Extract the (x, y) coordinate from the center of the cell holding the provided text.  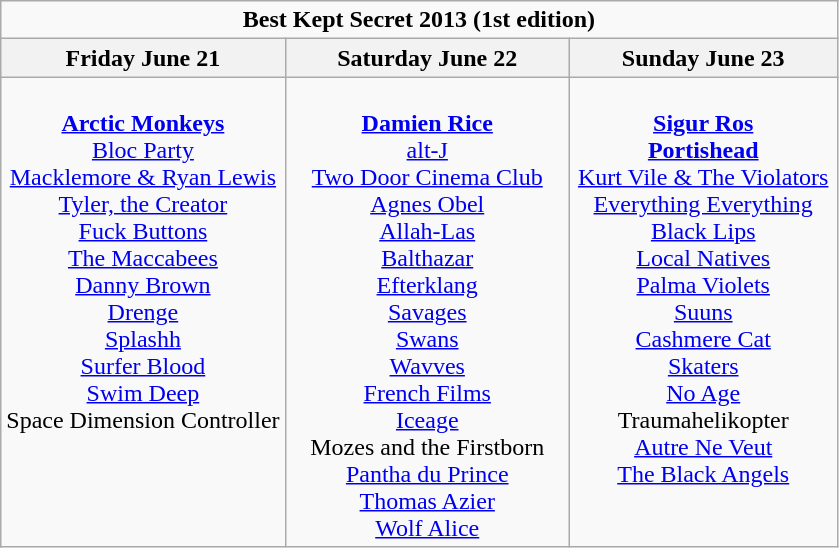
Friday June 21 (143, 58)
Saturday June 22 (427, 58)
Sunday June 23 (703, 58)
Best Kept Secret 2013 (1st edition) (419, 20)
